Extract the [X, Y] coordinate from the center of the cell holding the provided text.  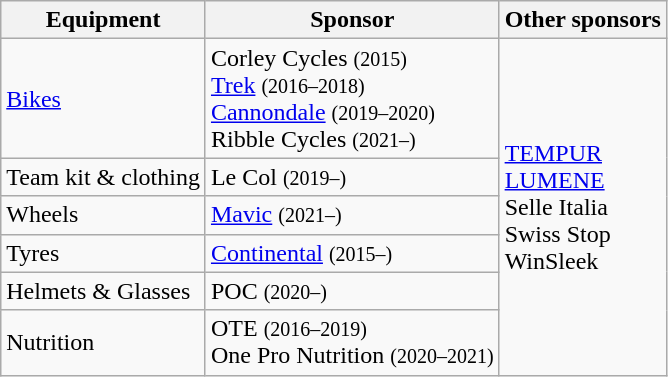
Le Col (2019–) [352, 177]
Corley Cycles (2015)Trek (2016–2018)Cannondale (2019–2020)Ribble Cycles (2021–) [352, 98]
Nutrition [104, 342]
Wheels [104, 215]
Other sponsors [582, 20]
OTE (2016–2019) One Pro Nutrition (2020–2021) [352, 342]
Equipment [104, 20]
Sponsor [352, 20]
Continental (2015–) [352, 253]
Bikes [104, 98]
Helmets & Glasses [104, 291]
TEMPURLUMENESelle ItaliaSwiss StopWinSleek [582, 207]
POC (2020–) [352, 291]
Tyres [104, 253]
Team kit & clothing [104, 177]
Mavic (2021–) [352, 215]
